Locate the cell with the specified text and output its [X, Y] center coordinate. 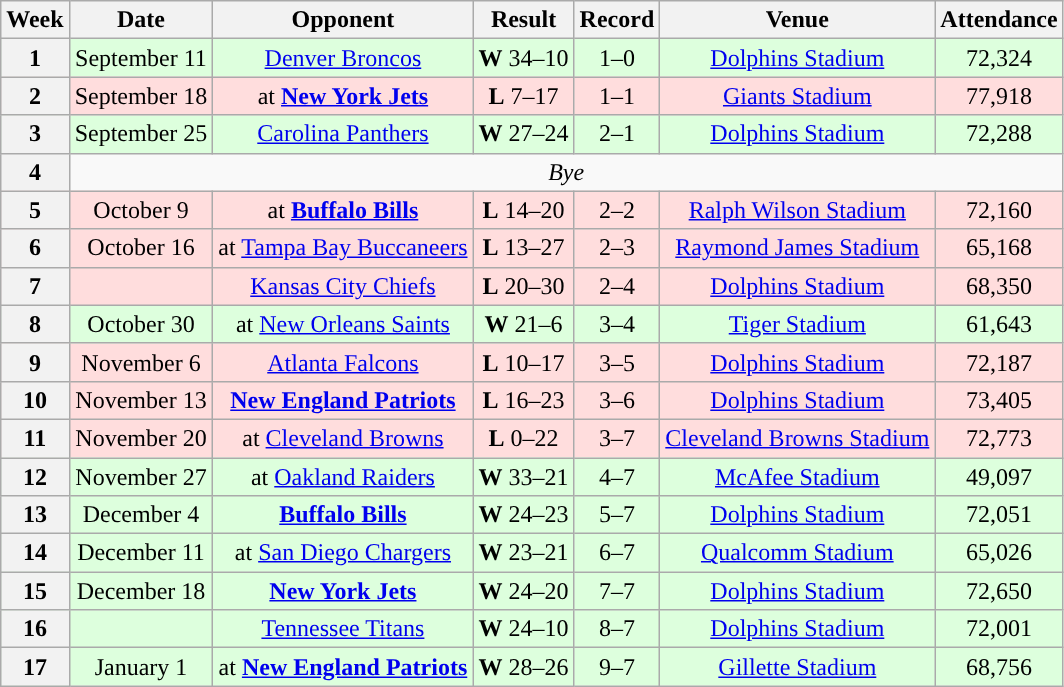
72,187 [999, 362]
7–7 [617, 591]
November 6 [141, 362]
65,168 [999, 248]
Gillette Stadium [798, 667]
72,001 [999, 629]
3 [35, 134]
at Oakland Raiders [343, 477]
6 [35, 248]
W 23–21 [524, 553]
W 24–10 [524, 629]
72,160 [999, 210]
Attendance [999, 20]
2–2 [617, 210]
Opponent [343, 20]
1–0 [617, 58]
Giants Stadium [798, 96]
at Cleveland Browns [343, 438]
October 9 [141, 210]
72,288 [999, 134]
Date [141, 20]
L 0–22 [524, 438]
Venue [798, 20]
L 16–23 [524, 400]
9 [35, 362]
4–7 [617, 477]
at New York Jets [343, 96]
Tennessee Titans [343, 629]
W 24–20 [524, 591]
at New Orleans Saints [343, 324]
3–5 [617, 362]
49,097 [999, 477]
7 [35, 286]
15 [35, 591]
3–7 [617, 438]
Week [35, 20]
at Tampa Bay Buccaneers [343, 248]
Ralph Wilson Stadium [798, 210]
12 [35, 477]
McAfee Stadium [798, 477]
14 [35, 553]
New York Jets [343, 591]
L 20–30 [524, 286]
9–7 [617, 667]
W 33–21 [524, 477]
8 [35, 324]
November 13 [141, 400]
73,405 [999, 400]
Raymond James Stadium [798, 248]
68,756 [999, 667]
W 24–23 [524, 515]
L 7–17 [524, 96]
at Buffalo Bills [343, 210]
13 [35, 515]
Record [617, 20]
3–6 [617, 400]
Kansas City Chiefs [343, 286]
1 [35, 58]
72,773 [999, 438]
10 [35, 400]
77,918 [999, 96]
November 20 [141, 438]
W 28–26 [524, 667]
Denver Broncos [343, 58]
72,650 [999, 591]
December 11 [141, 553]
8–7 [617, 629]
4 [35, 172]
61,643 [999, 324]
6–7 [617, 553]
New England Patriots [343, 400]
W 21–6 [524, 324]
L 10–17 [524, 362]
5–7 [617, 515]
L 13–27 [524, 248]
Cleveland Browns Stadium [798, 438]
at San Diego Chargers [343, 553]
Qualcomm Stadium [798, 553]
17 [35, 667]
2 [35, 96]
72,051 [999, 515]
Bye [566, 172]
1–1 [617, 96]
Buffalo Bills [343, 515]
October 16 [141, 248]
January 1 [141, 667]
November 27 [141, 477]
L 14–20 [524, 210]
11 [35, 438]
December 4 [141, 515]
2–4 [617, 286]
September 18 [141, 96]
Result [524, 20]
September 25 [141, 134]
2–3 [617, 248]
65,026 [999, 553]
W 34–10 [524, 58]
Carolina Panthers [343, 134]
October 30 [141, 324]
5 [35, 210]
at New England Patriots [343, 667]
16 [35, 629]
3–4 [617, 324]
Tiger Stadium [798, 324]
68,350 [999, 286]
72,324 [999, 58]
W 27–24 [524, 134]
Atlanta Falcons [343, 362]
December 18 [141, 591]
2–1 [617, 134]
September 11 [141, 58]
